Determine the [x, y] coordinate at the center of the cell enclosing the given text.  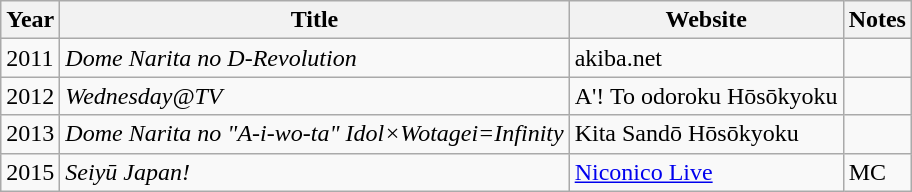
akiba.net [706, 58]
Wednesday@TV [314, 96]
Seiyū Japan! [314, 172]
2011 [30, 58]
A'! To odoroku Hōsōkyoku [706, 96]
2012 [30, 96]
Kita Sandō Hōsōkyoku [706, 134]
2015 [30, 172]
2013 [30, 134]
Website [706, 20]
Title [314, 20]
Dome Narita no D-Revolution [314, 58]
MC [877, 172]
Niconico Live [706, 172]
Year [30, 20]
Notes [877, 20]
Dome Narita no "A-i-wo-ta" Idol×Wotagei=Infinity [314, 134]
